Provide the [x, y] coordinate of the cell's center where the given text is located.  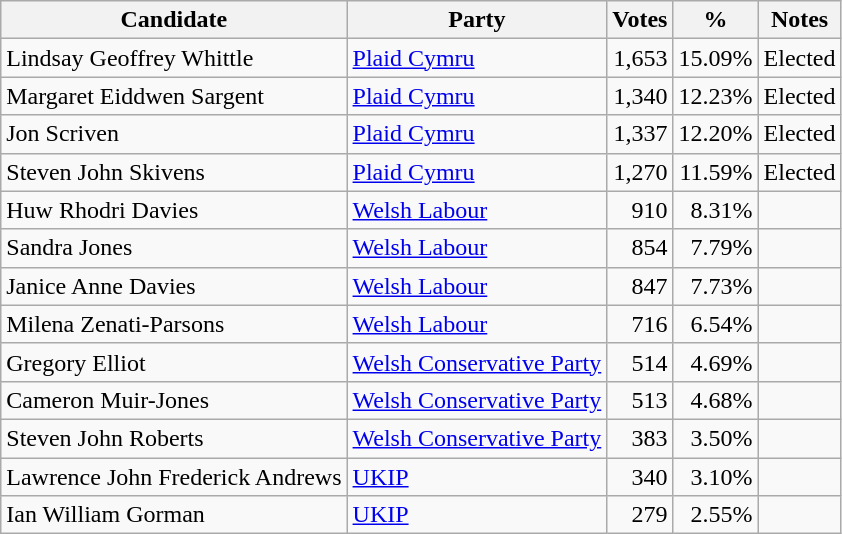
279 [640, 515]
1,337 [640, 134]
847 [640, 286]
15.09% [716, 58]
383 [640, 438]
Margaret Eiddwen Sargent [174, 96]
Notes [800, 20]
12.23% [716, 96]
Cameron Muir-Jones [174, 400]
Votes [640, 20]
Party [477, 20]
7.73% [716, 286]
4.69% [716, 362]
716 [640, 324]
3.10% [716, 477]
514 [640, 362]
Jon Scriven [174, 134]
Milena Zenati-Parsons [174, 324]
8.31% [716, 210]
Gregory Elliot [174, 362]
11.59% [716, 172]
6.54% [716, 324]
340 [640, 477]
Janice Anne Davies [174, 286]
Ian William Gorman [174, 515]
7.79% [716, 248]
2.55% [716, 515]
12.20% [716, 134]
Sandra Jones [174, 248]
1,270 [640, 172]
Lawrence John Frederick Andrews [174, 477]
513 [640, 400]
854 [640, 248]
1,340 [640, 96]
910 [640, 210]
Candidate [174, 20]
Steven John Skivens [174, 172]
3.50% [716, 438]
% [716, 20]
Huw Rhodri Davies [174, 210]
1,653 [640, 58]
Lindsay Geoffrey Whittle [174, 58]
Steven John Roberts [174, 438]
4.68% [716, 400]
